Detect which cell encompasses the target text, then output its [X, Y] center coordinate. 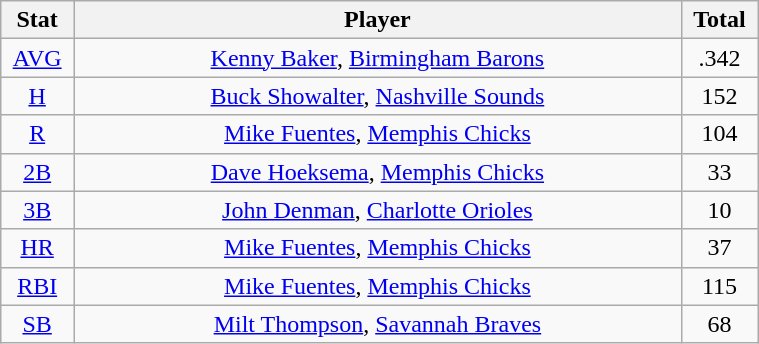
Buck Showalter, Nashville Sounds [378, 96]
Kenny Baker, Birmingham Barons [378, 58]
R [38, 134]
Dave Hoeksema, Memphis Chicks [378, 172]
.342 [719, 58]
10 [719, 210]
3B [38, 210]
33 [719, 172]
Total [719, 20]
HR [38, 248]
68 [719, 324]
Milt Thompson, Savannah Braves [378, 324]
Player [378, 20]
SB [38, 324]
104 [719, 134]
152 [719, 96]
Stat [38, 20]
37 [719, 248]
2B [38, 172]
RBI [38, 286]
115 [719, 286]
John Denman, Charlotte Orioles [378, 210]
H [38, 96]
AVG [38, 58]
